Find where the given text appears and provide that cell's center as [x, y] coordinate. 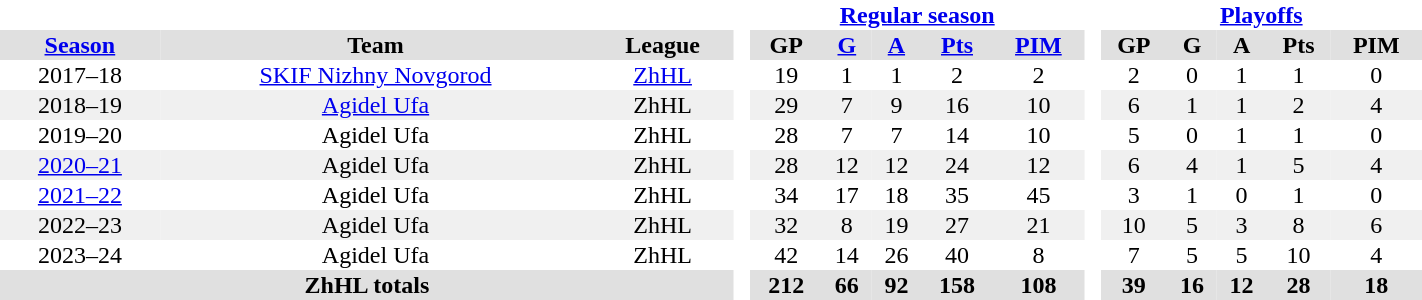
108 [1038, 285]
League [662, 45]
40 [957, 255]
29 [786, 105]
158 [957, 285]
32 [786, 225]
35 [957, 195]
26 [897, 255]
2023–24 [80, 255]
Regular season [917, 15]
45 [1038, 195]
2022–23 [80, 225]
17 [847, 195]
2018–19 [80, 105]
9 [897, 105]
2019–20 [80, 135]
ZhHL totals [367, 285]
42 [786, 255]
24 [957, 165]
Team [376, 45]
27 [957, 225]
39 [1134, 285]
66 [847, 285]
92 [897, 285]
Playoffs [1262, 15]
2021–22 [80, 195]
2017–18 [80, 75]
212 [786, 285]
34 [786, 195]
SKIF Nizhny Novgorod [376, 75]
2020–21 [80, 165]
Season [80, 45]
21 [1038, 225]
